Determine the [x, y] coordinate at the center of the cell enclosing the given text.  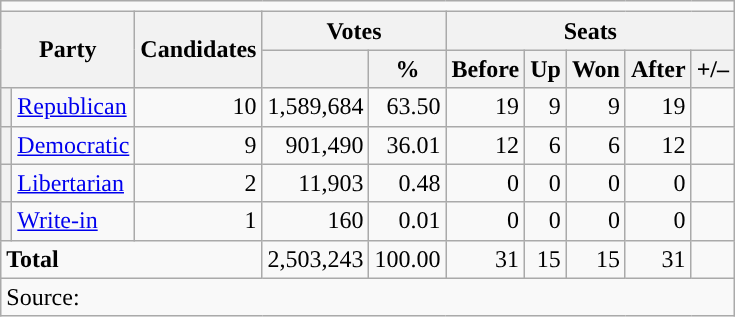
Seats [590, 31]
Libertarian [74, 183]
Up [546, 69]
2,503,243 [316, 259]
0.48 [408, 183]
After [658, 69]
Won [596, 69]
Before [486, 69]
2 [198, 183]
1,589,684 [316, 107]
0.01 [408, 221]
Republican [74, 107]
Democratic [74, 145]
1 [198, 221]
100.00 [408, 259]
Write-in [74, 221]
+/– [712, 69]
63.50 [408, 107]
Party [68, 50]
901,490 [316, 145]
10 [198, 107]
36.01 [408, 145]
Source: [368, 297]
Candidates [198, 50]
11,903 [316, 183]
Votes [354, 31]
% [408, 69]
160 [316, 221]
Total [132, 259]
